Scan for the cell matching the given text and deliver its [X, Y] coordinate at center. 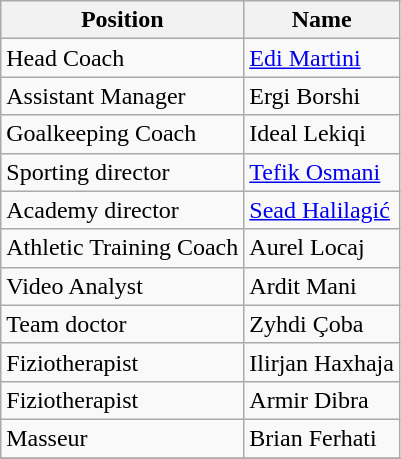
Ideal Lekiqi [322, 134]
Sporting director [122, 172]
Position [122, 20]
Goalkeeping Coach [122, 134]
Athletic Training Coach [122, 248]
Aurel Locaj [322, 248]
Ilirjan Haxhaja [322, 362]
Assistant Manager [122, 96]
Head Coach [122, 58]
Sead Halilagić [322, 210]
Masseur [122, 438]
Edi Martini [322, 58]
Brian Ferhati [322, 438]
Zyhdi Çoba [322, 324]
Academy director [122, 210]
Team doctor [122, 324]
Ardit Mani [322, 286]
Ergi Borshi [322, 96]
Name [322, 20]
Tefik Osmani [322, 172]
Video Analyst [122, 286]
Armir Dibra [322, 400]
